For the text-containing cell, return its midpoint in [X, Y] coordinate format. 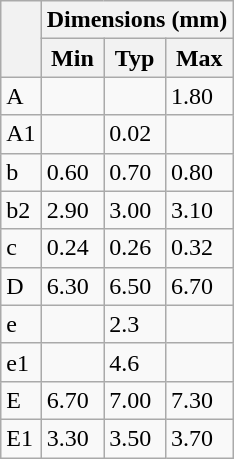
A [21, 96]
0.80 [200, 172]
Max [200, 58]
4.6 [135, 362]
0.24 [72, 248]
6.50 [135, 286]
0.60 [72, 172]
0.70 [135, 172]
b [21, 172]
3.50 [135, 438]
c [21, 248]
2.90 [72, 210]
b2 [21, 210]
7.30 [200, 400]
e1 [21, 362]
Typ [135, 58]
3.00 [135, 210]
D [21, 286]
3.70 [200, 438]
7.00 [135, 400]
1.80 [200, 96]
0.26 [135, 248]
e [21, 324]
Min [72, 58]
3.10 [200, 210]
E [21, 400]
E1 [21, 438]
2.3 [135, 324]
3.30 [72, 438]
0.02 [135, 134]
0.32 [200, 248]
6.30 [72, 286]
A1 [21, 134]
Dimensions (mm) [137, 20]
